For the text-containing cell, return its midpoint in (x, y) coordinate format. 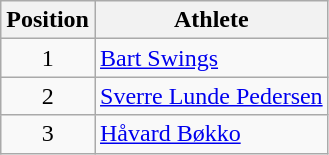
Athlete (211, 20)
Position (48, 20)
Håvard Bøkko (211, 134)
1 (48, 58)
Bart Swings (211, 58)
2 (48, 96)
Sverre Lunde Pedersen (211, 96)
3 (48, 134)
